Return [X, Y] of the center of cell containing provided text 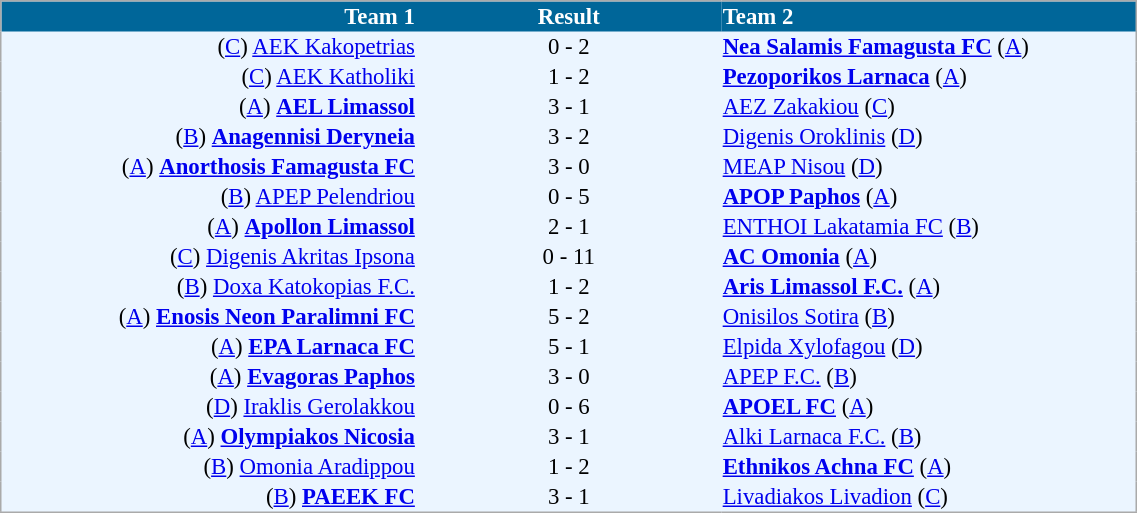
3 - 2 [568, 137]
(A) Anorthosis Famagusta FC [209, 167]
(D) Iraklis Gerolakkou [209, 407]
0 - 2 [568, 47]
(A) Evagoras Paphos [209, 377]
(B) PAEEK FC [209, 497]
(A) Enosis Neon Paralimni FC [209, 317]
AEZ Zakakiou (C) [929, 107]
Team 1 [209, 16]
(C) Digenis Akritas Ipsona [209, 257]
Result [568, 16]
(A) AEL Limassol [209, 107]
Livadiakos Livadion (C) [929, 497]
5 - 1 [568, 347]
Nea Salamis Famagusta FC (A) [929, 47]
Elpida Xylofagou (D) [929, 347]
APOP Paphos (A) [929, 197]
Ethnikos Achna FC (A) [929, 467]
0 - 6 [568, 407]
(A) Apollon Limassol [209, 227]
Onisilos Sotira (B) [929, 317]
ENTHOI Lakatamia FC (B) [929, 227]
MEAP Nisou (D) [929, 167]
0 - 5 [568, 197]
0 - 11 [568, 257]
Digenis Oroklinis (D) [929, 137]
Aris Limassol F.C. (A) [929, 287]
5 - 2 [568, 317]
Team 2 [929, 16]
AC Omonia (A) [929, 257]
(B) Omonia Aradippou [209, 467]
(A) EPA Larnaca FC [209, 347]
(B) APEP Pelendriou [209, 197]
Pezoporikos Larnaca (A) [929, 77]
2 - 1 [568, 227]
APOEL FC (A) [929, 407]
Alki Larnaca F.C. (B) [929, 437]
(C) AEK Kakopetrias [209, 47]
(C) AEK Katholiki [209, 77]
(B) Doxa Katokopias F.C. [209, 287]
APEP F.C. (B) [929, 377]
(B) Anagennisi Deryneia [209, 137]
(A) Olympiakos Nicosia [209, 437]
